Determine the (X, Y) coordinate at the center of the cell enclosing the given text.  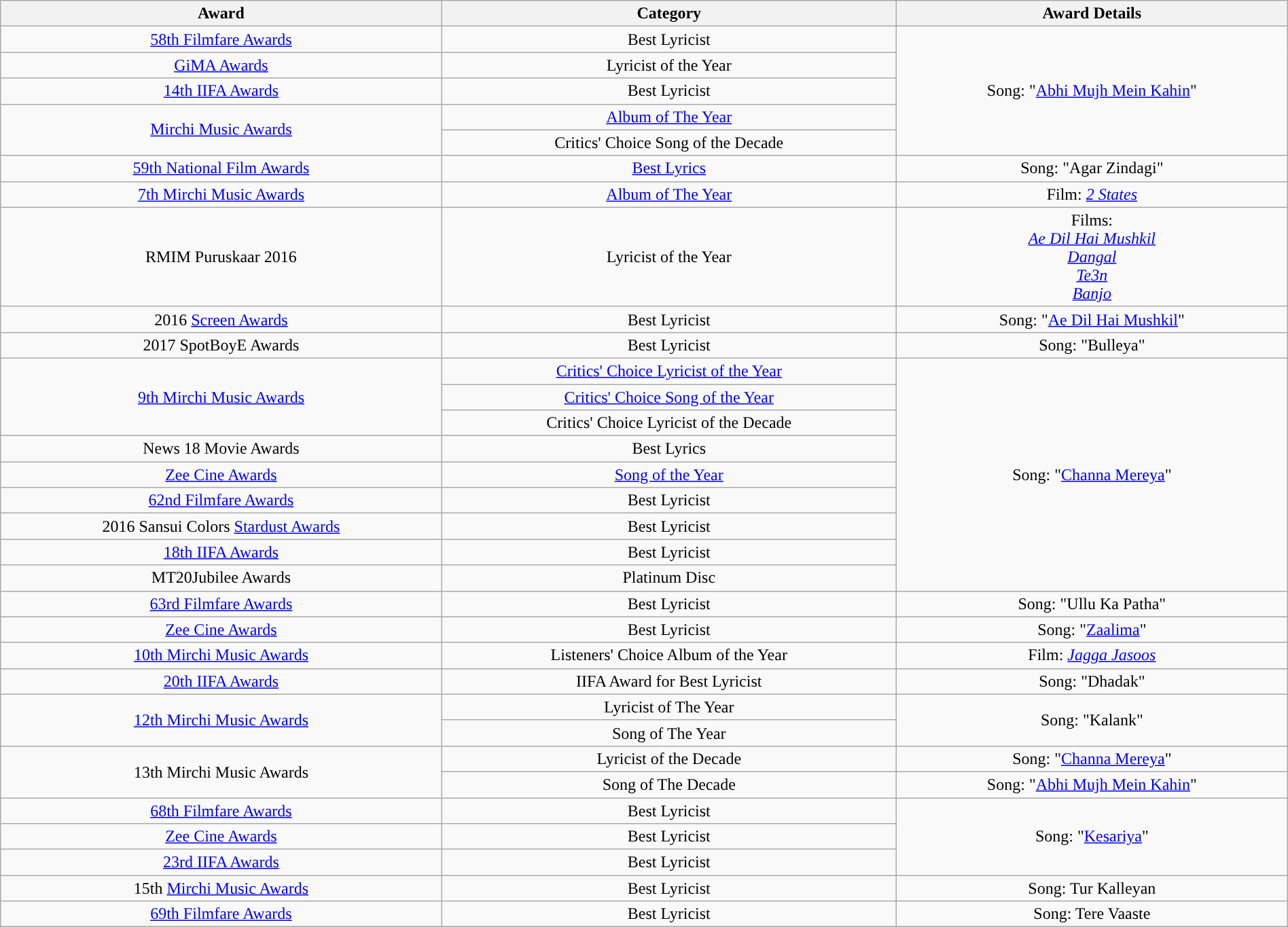
News 18 Movie Awards (221, 449)
59th National Film Awards (221, 168)
Song: "Kesariya" (1092, 836)
68th Filmfare Awards (221, 810)
Song of The Year (668, 733)
Film: 2 States (1092, 194)
58th Filmfare Awards (221, 39)
Award Details (1092, 14)
Mirchi Music Awards (221, 130)
Song: "Ullu Ka Patha" (1092, 604)
2017 SpotBoyE Awards (221, 345)
10th Mirchi Music Awards (221, 655)
Lyricist of The Year (668, 707)
Critics' Choice Lyricist of the Year (668, 371)
IIFA Award for Best Lyricist (668, 681)
Song: Tere Vaaste (1092, 914)
9th Mirchi Music Awards (221, 397)
Critics' Choice Lyricist of the Decade (668, 423)
23rd IIFA Awards (221, 862)
Category (668, 14)
13th Mirchi Music Awards (221, 771)
69th Filmfare Awards (221, 914)
7th Mirchi Music Awards (221, 194)
Song: "Agar Zindagi" (1092, 168)
Platinum Disc (668, 578)
Song: "Dhadak" (1092, 681)
20th IIFA Awards (221, 681)
18th IIFA Awards (221, 552)
GiMA Awards (221, 65)
Song of The Decade (668, 784)
63rd Filmfare Awards (221, 604)
12th Mirchi Music Awards (221, 720)
Listeners' Choice Album of the Year (668, 655)
Song: "Ae Dil Hai Mushkil" (1092, 319)
Song: "Kalank" (1092, 720)
Film: Jagga Jasoos (1092, 655)
62nd Filmfare Awards (221, 501)
15th Mirchi Music Awards (221, 888)
Films:Ae Dil Hai MushkilDangalTe3nBanjo (1092, 257)
2016 Screen Awards (221, 319)
14th IIFA Awards (221, 91)
Lyricist of the Decade (668, 759)
Song of the Year (668, 475)
RMIM Puruskaar 2016 (221, 257)
Song: "Bulleya" (1092, 345)
MT20Jubilee Awards (221, 578)
Critics' Choice Song of the Year (668, 397)
Song: "Zaalima" (1092, 630)
Song: Tur Kalleyan (1092, 888)
Critics' Choice Song of the Decade (668, 143)
2016 Sansui Colors Stardust Awards (221, 526)
Award (221, 14)
